Provide the [X, Y] coordinate of the cell's center where the given text is located.  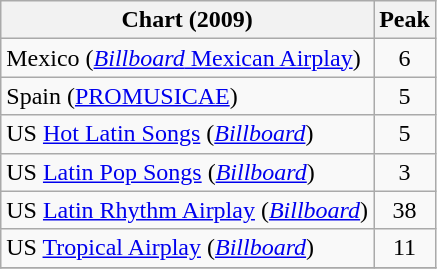
11 [405, 248]
Mexico (Billboard Mexican Airplay) [188, 58]
Peak [405, 20]
38 [405, 210]
Chart (2009) [188, 20]
US Latin Pop Songs (Billboard) [188, 172]
US Latin Rhythm Airplay (Billboard) [188, 210]
3 [405, 172]
US Tropical Airplay (Billboard) [188, 248]
6 [405, 58]
Spain (PROMUSICAE) [188, 96]
US Hot Latin Songs (Billboard) [188, 134]
